Return [X, Y] of the center of cell containing provided text 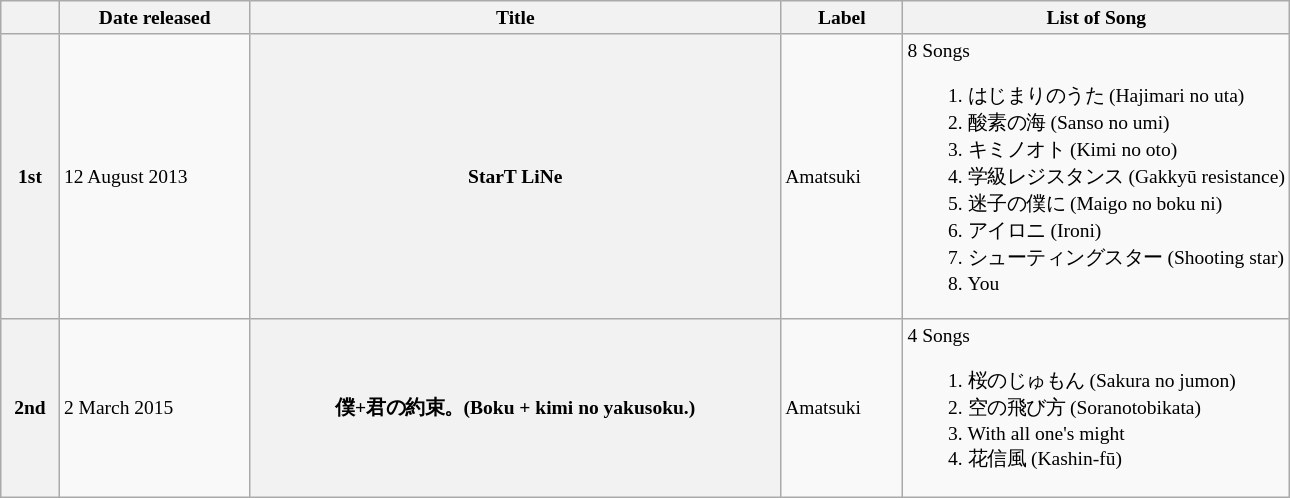
Date released [154, 18]
List of Song [1096, 18]
2 March 2015 [154, 408]
4 Songs桜のじゅもん (Sakura no jumon)空の飛び方 (Soranotobikata)With all one's might花信風 (Kashin-fū) [1096, 408]
1st [30, 176]
Label [842, 18]
僕+君の約束。(Boku + kimi no yakusoku.) [515, 408]
Title [515, 18]
12 August 2013 [154, 176]
2nd [30, 408]
StarT LiNe [515, 176]
